Provide the (X, Y) coordinate of the cell's center where the given text is located.  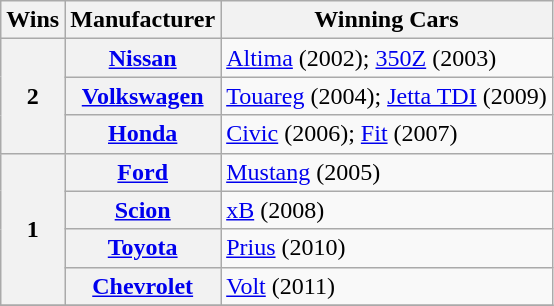
1 (33, 229)
Civic (2006); Fit (2007) (387, 134)
Toyota (143, 248)
Ford (143, 172)
Honda (143, 134)
Mustang (2005) (387, 172)
Volkswagen (143, 96)
Altima (2002); 350Z (2003) (387, 58)
Prius (2010) (387, 248)
2 (33, 96)
Volt (2011) (387, 286)
Scion (143, 210)
Touareg (2004); Jetta TDI (2009) (387, 96)
Nissan (143, 58)
Wins (33, 20)
xB (2008) (387, 210)
Chevrolet (143, 286)
Manufacturer (143, 20)
Winning Cars (387, 20)
